Locate the cell with the specified text and output its [x, y] center coordinate. 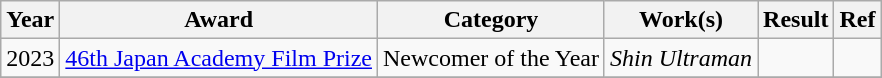
Year [30, 20]
Ref [858, 20]
Newcomer of the Year [490, 58]
46th Japan Academy Film Prize [219, 58]
2023 [30, 58]
Category [490, 20]
Shin Ultraman [680, 58]
Result [796, 20]
Award [219, 20]
Work(s) [680, 20]
